Return the (X, Y) coordinate for the center point of the cell that contains the specified text.  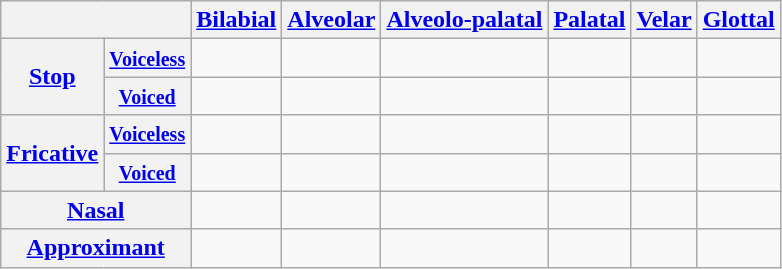
Alveolo-palatal (464, 20)
Glottal (738, 20)
Bilabial (236, 20)
Fricative (52, 153)
Nasal (96, 210)
Stop (52, 77)
Approximant (96, 248)
Velar (664, 20)
Palatal (590, 20)
Alveolar (332, 20)
